For the text-containing cell, return its midpoint in [X, Y] coordinate format. 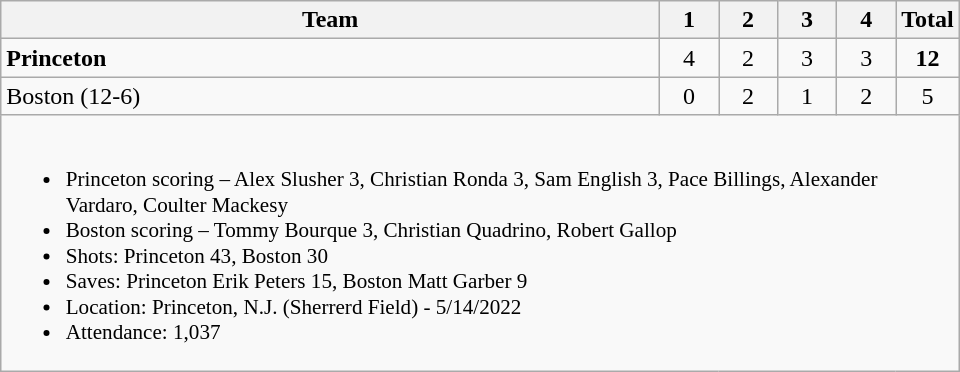
Boston (12-6) [330, 96]
12 [928, 58]
Team [330, 20]
0 [688, 96]
Princeton [330, 58]
5 [928, 96]
Total [928, 20]
